Capture the cell that displays the provided text and extract its [X, Y] central coordinate. 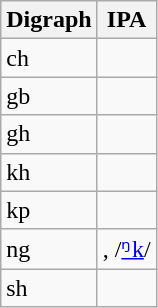
ng [49, 249]
gh [49, 134]
kh [49, 172]
ch [49, 58]
IPA [126, 20]
gb [49, 96]
Digraph [49, 20]
kp [49, 210]
, /ᵑk/ [126, 249]
sh [49, 288]
